For the text-containing cell, return its midpoint in (x, y) coordinate format. 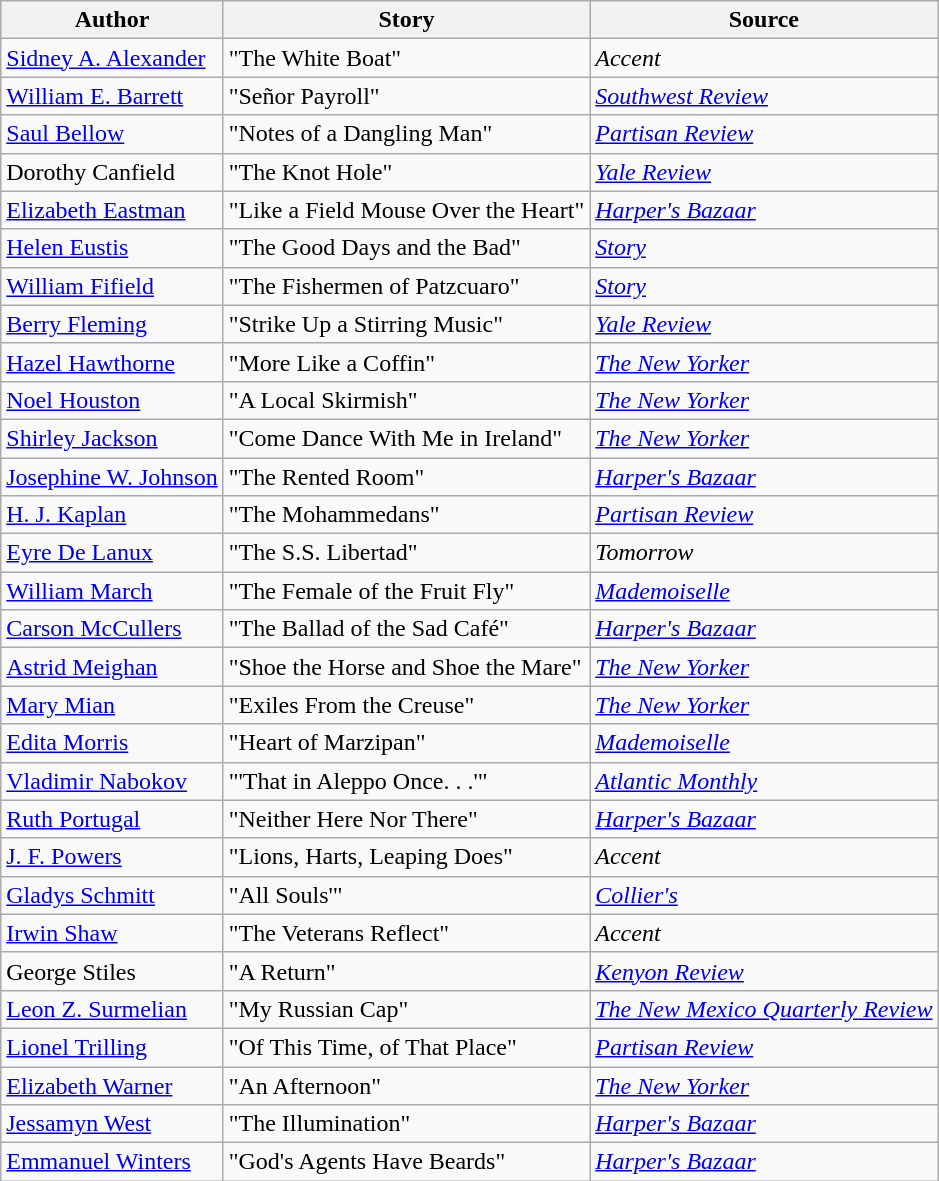
"More Like a Coffin" (406, 362)
"The Knot Hole" (406, 172)
Mary Mian (112, 705)
"The Fishermen of Patzcuaro" (406, 286)
Southwest Review (764, 96)
Berry Fleming (112, 324)
"Like a Field Mouse Over the Heart" (406, 210)
"God's Agents Have Beards" (406, 1162)
Source (764, 20)
Kenyon Review (764, 971)
"The Good Days and the Bad" (406, 248)
Dorothy Canfield (112, 172)
J. F. Powers (112, 857)
"All Souls'" (406, 895)
Ruth Portugal (112, 819)
"My Russian Cap" (406, 1009)
Collier's (764, 895)
Sidney A. Alexander (112, 58)
Vladimir Nabokov (112, 781)
Noel Houston (112, 400)
Elizabeth Warner (112, 1085)
Gladys Schmitt (112, 895)
The New Mexico Quarterly Review (764, 1009)
"The Rented Room" (406, 477)
"An Afternoon" (406, 1085)
"Neither Here Nor There" (406, 819)
"The Ballad of the Sad Café" (406, 629)
Lionel Trilling (112, 1047)
Hazel Hawthorne (112, 362)
"The S.S. Libertad" (406, 553)
"A Local Skirmish" (406, 400)
Shirley Jackson (112, 438)
William Fifield (112, 286)
"Of This Time, of That Place" (406, 1047)
Edita Morris (112, 743)
Author (112, 20)
Irwin Shaw (112, 933)
William March (112, 591)
"Exiles From the Creuse" (406, 705)
"Señor Payroll" (406, 96)
"'That in Aleppo Once. . .'" (406, 781)
Elizabeth Eastman (112, 210)
"A Return" (406, 971)
"The Veterans Reflect" (406, 933)
"Lions, Harts, Leaping Does" (406, 857)
"The Female of the Fruit Fly" (406, 591)
Leon Z. Surmelian (112, 1009)
Helen Eustis (112, 248)
"Shoe the Horse and Shoe the Mare" (406, 667)
Emmanuel Winters (112, 1162)
Josephine W. Johnson (112, 477)
Carson McCullers (112, 629)
William E. Barrett (112, 96)
"The Illumination" (406, 1124)
"Come Dance With Me in Ireland" (406, 438)
Tomorrow (764, 553)
"Notes of a Dangling Man" (406, 134)
"Heart of Marzipan" (406, 743)
Eyre De Lanux (112, 553)
"Strike Up a Stirring Music" (406, 324)
George Stiles (112, 971)
Jessamyn West (112, 1124)
H. J. Kaplan (112, 515)
Astrid Meighan (112, 667)
Saul Bellow (112, 134)
Atlantic Monthly (764, 781)
"The White Boat" (406, 58)
"The Mohammedans" (406, 515)
